Provide the (x, y) coordinate of the cell's center where the given text is located.  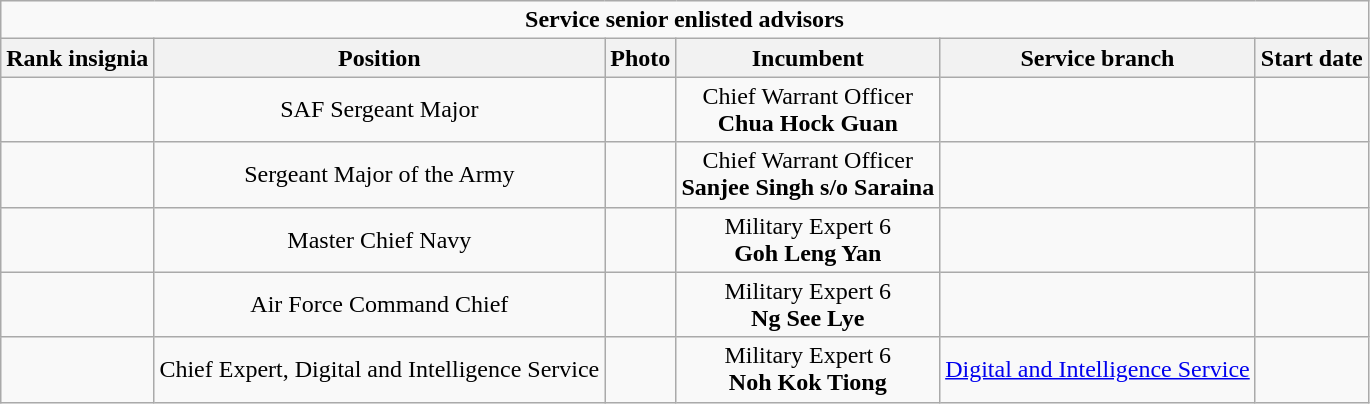
Service senior enlisted advisors (685, 20)
Military Expert 6Goh Leng Yan (808, 240)
Start date (1312, 58)
SAF Sergeant Major (380, 110)
Service branch (1098, 58)
Chief Warrant OfficerSanjee Singh s/o Saraina (808, 174)
Sergeant Major of the Army (380, 174)
Military Expert 6Ng See Lye (808, 304)
Photo (640, 58)
Incumbent (808, 58)
Military Expert 6Noh Kok Tiong (808, 370)
Rank insignia (78, 58)
Position (380, 58)
Master Chief Navy (380, 240)
Chief Expert, Digital and Intelligence Service (380, 370)
Chief Warrant OfficerChua Hock Guan (808, 110)
Digital and Intelligence Service (1098, 370)
Air Force Command Chief (380, 304)
